Scan for the cell matching the given text and deliver its [x, y] coordinate at center. 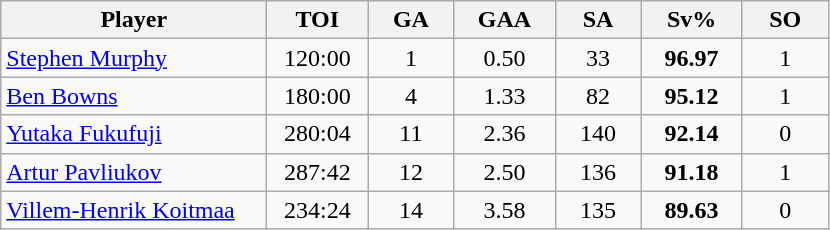
280:04 [318, 134]
2.50 [504, 172]
287:42 [318, 172]
95.12 [692, 96]
234:24 [318, 210]
4 [411, 96]
14 [411, 210]
120:00 [318, 58]
135 [598, 210]
SA [598, 20]
11 [411, 134]
1.33 [504, 96]
136 [598, 172]
Sv% [692, 20]
3.58 [504, 210]
GAA [504, 20]
82 [598, 96]
33 [598, 58]
180:00 [318, 96]
96.97 [692, 58]
140 [598, 134]
TOI [318, 20]
GA [411, 20]
SO [785, 20]
0.50 [504, 58]
Villem-Henrik Koitmaa [134, 210]
92.14 [692, 134]
89.63 [692, 210]
91.18 [692, 172]
Yutaka Fukufuji [134, 134]
Ben Bowns [134, 96]
12 [411, 172]
2.36 [504, 134]
Artur Pavliukov [134, 172]
Player [134, 20]
Stephen Murphy [134, 58]
